Find where the given text appears and provide that cell's center as [X, Y] coordinate. 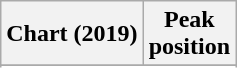
Chart (2019) [72, 34]
Peakposition [189, 34]
